Capture the cell that displays the provided text and extract its (x, y) central coordinate. 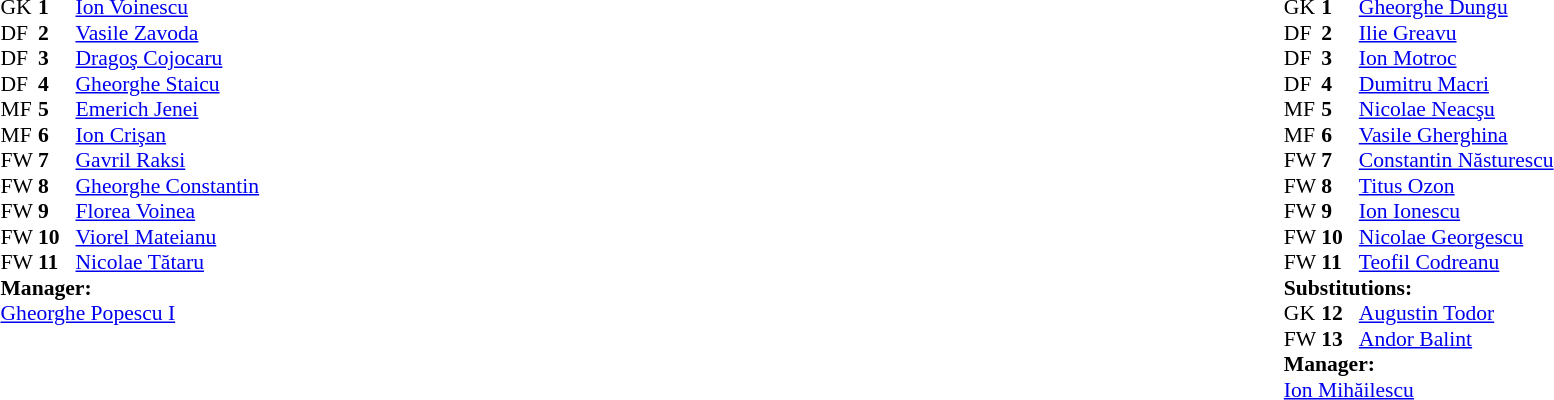
Nicolae Neacşu (1456, 109)
Ion Crişan (168, 135)
Nicolae Tătaru (168, 263)
Florea Voinea (168, 211)
Dumitru Macri (1456, 84)
Gheorghe Constantin (168, 186)
Vasile Zavoda (168, 33)
Augustin Todor (1456, 313)
Dragoş Cojocaru (168, 59)
Ion Motroc (1456, 59)
Titus Ozon (1456, 186)
Nicolae Georgescu (1456, 237)
Vasile Gherghina (1456, 135)
Gavril Raksi (168, 161)
Substitutions: (1419, 288)
Ilie Greavu (1456, 33)
Teofil Codreanu (1456, 263)
Viorel Mateianu (168, 237)
Gheorghe Staicu (168, 84)
Andor Balint (1456, 339)
13 (1340, 339)
Gheorghe Popescu I (130, 313)
Emerich Jenei (168, 109)
GK (1303, 313)
Ion Ionescu (1456, 211)
Constantin Năsturescu (1456, 161)
12 (1340, 313)
